Determine the [x, y] coordinate at the center of the cell enclosing the given text.  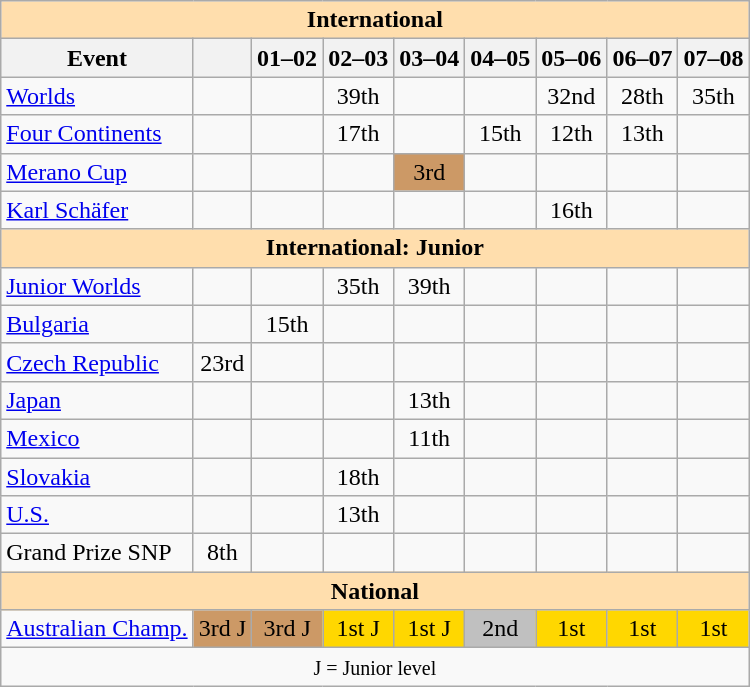
Slovakia [97, 477]
Czech Republic [97, 362]
Australian Champ. [97, 629]
International [375, 20]
18th [358, 477]
2nd [500, 629]
01–02 [288, 58]
Junior Worlds [97, 286]
Four Continents [97, 134]
International: Junior [375, 248]
02–03 [358, 58]
Grand Prize SNP [97, 553]
32nd [572, 96]
Karl Schäfer [97, 210]
07–08 [714, 58]
04–05 [500, 58]
Worlds [97, 96]
12th [572, 134]
05–06 [572, 58]
Bulgaria [97, 324]
8th [222, 553]
28th [642, 96]
06–07 [642, 58]
03–04 [430, 58]
Event [97, 58]
17th [358, 134]
Merano Cup [97, 172]
11th [430, 438]
23rd [222, 362]
3rd [430, 172]
16th [572, 210]
Japan [97, 400]
U.S. [97, 515]
J = Junior level [375, 667]
National [375, 591]
Mexico [97, 438]
